Extract the (x, y) coordinate from the center of the cell holding the provided text.  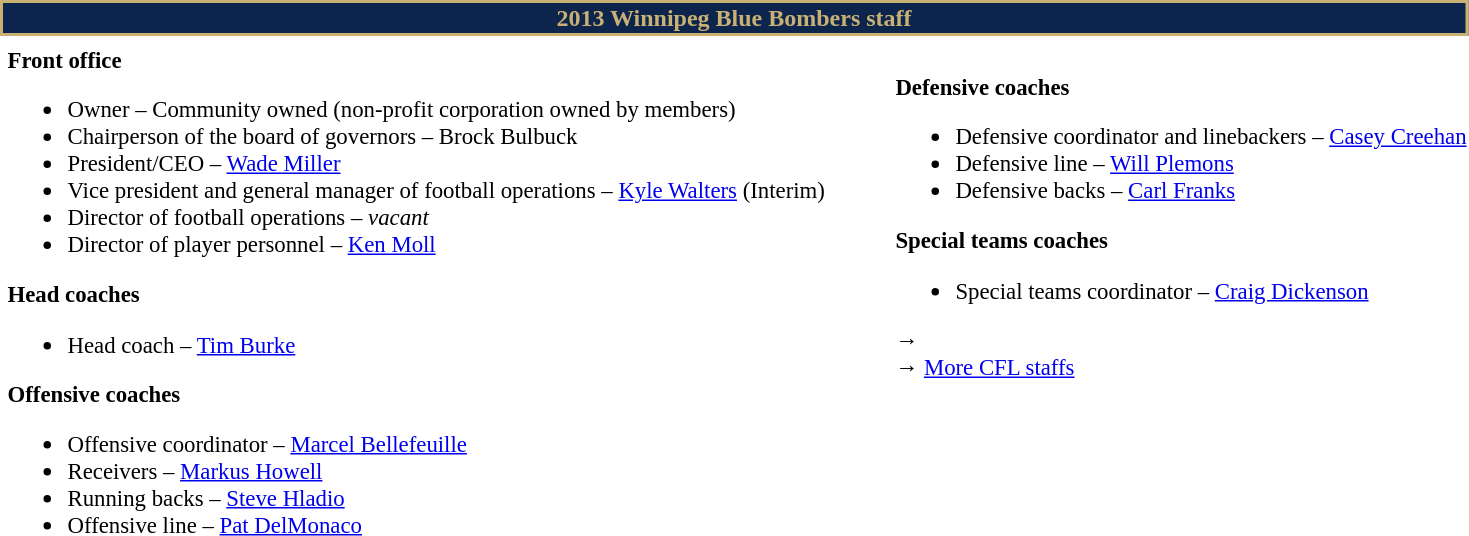
2013 Winnipeg Blue Bombers staff (734, 18)
